Capture the cell that displays the provided text and extract its (x, y) central coordinate. 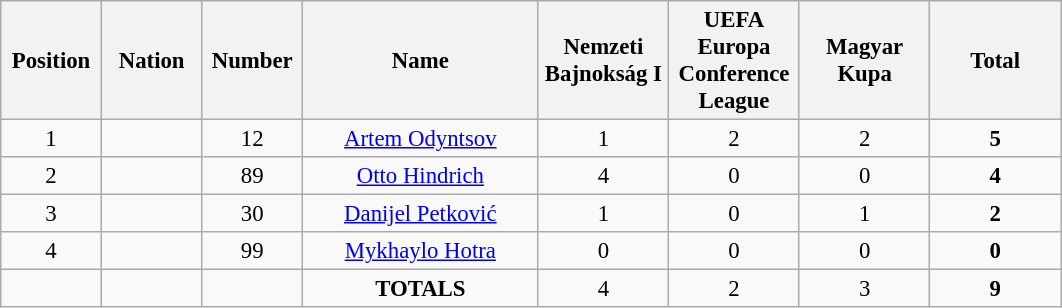
Position (52, 60)
Total (996, 60)
12 (252, 139)
89 (252, 176)
Number (252, 60)
TOTALS (421, 289)
Danijel Petković (421, 214)
9 (996, 289)
Mykhaylo Hotra (421, 251)
Otto Hindrich (421, 176)
Nation (152, 60)
99 (252, 251)
5 (996, 139)
Nemzeti Bajnokság I (604, 60)
Artem Odyntsov (421, 139)
30 (252, 214)
Name (421, 60)
UEFA Europa Conference League (734, 60)
Magyar Kupa (864, 60)
